Search for the cell housing the specified text and yield its [X, Y] center coordinate. 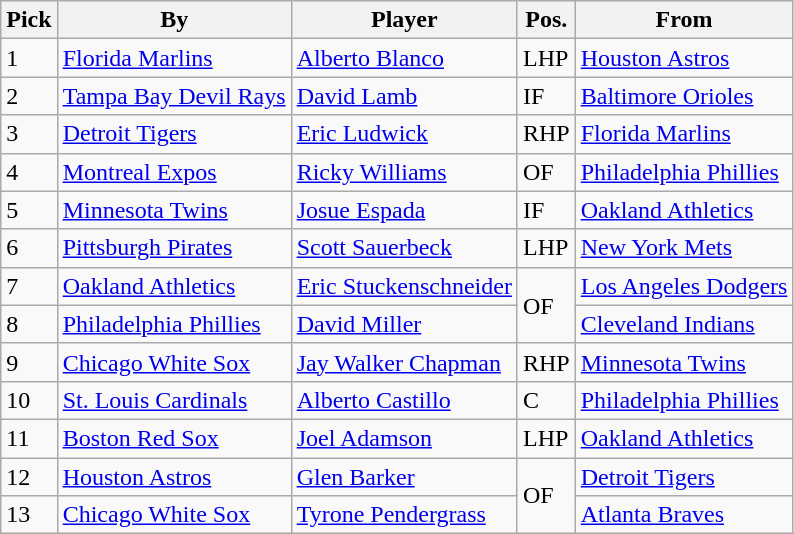
Pittsburgh Pirates [174, 248]
Tampa Bay Devil Rays [174, 96]
Boston Red Sox [174, 438]
4 [29, 172]
3 [29, 134]
Montreal Expos [174, 172]
5 [29, 210]
St. Louis Cardinals [174, 400]
Cleveland Indians [684, 324]
Tyrone Pendergrass [404, 515]
9 [29, 362]
Scott Sauerbeck [404, 248]
Josue Espada [404, 210]
13 [29, 515]
6 [29, 248]
11 [29, 438]
Alberto Blanco [404, 58]
Atlanta Braves [684, 515]
12 [29, 477]
New York Mets [684, 248]
Jay Walker Chapman [404, 362]
8 [29, 324]
From [684, 20]
C [546, 400]
Ricky Williams [404, 172]
By [174, 20]
Pos. [546, 20]
Glen Barker [404, 477]
1 [29, 58]
Pick [29, 20]
David Lamb [404, 96]
Player [404, 20]
Baltimore Orioles [684, 96]
10 [29, 400]
Joel Adamson [404, 438]
Eric Ludwick [404, 134]
2 [29, 96]
Los Angeles Dodgers [684, 286]
Eric Stuckenschneider [404, 286]
David Miller [404, 324]
Alberto Castillo [404, 400]
7 [29, 286]
